Return [x, y] of the center of cell containing provided text 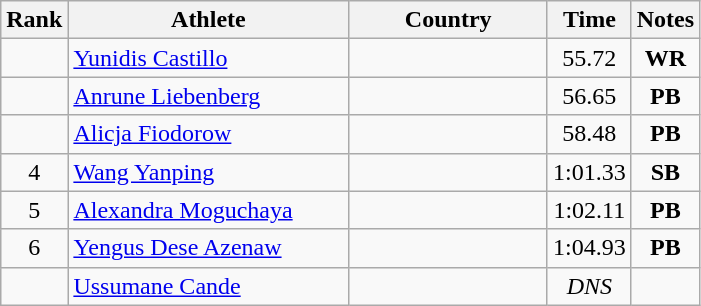
5 [34, 210]
Yengus Dese Azenaw [208, 248]
55.72 [589, 58]
1:04.93 [589, 248]
6 [34, 248]
Country [448, 20]
Notes [665, 20]
Athlete [208, 20]
Anrune Liebenberg [208, 96]
Ussumane Cande [208, 286]
4 [34, 172]
1:01.33 [589, 172]
58.48 [589, 134]
Wang Yanping [208, 172]
Rank [34, 20]
DNS [589, 286]
Yunidis Castillo [208, 58]
Alicja Fiodorow [208, 134]
1:02.11 [589, 210]
SB [665, 172]
56.65 [589, 96]
Alexandra Moguchaya [208, 210]
WR [665, 58]
Time [589, 20]
